From the cell containing the given text, extract its center point as (X, Y) coordinate. 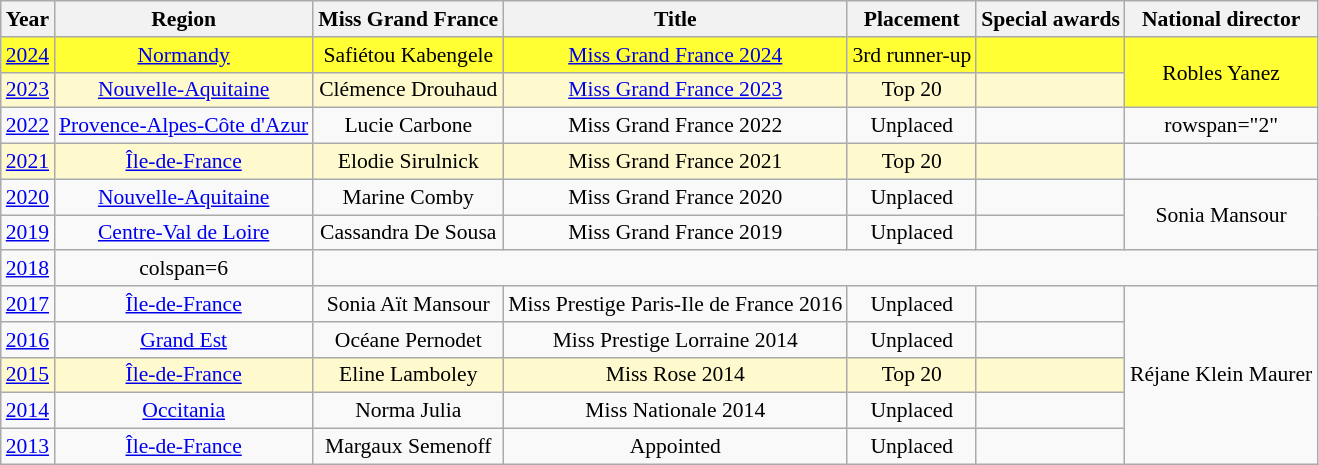
Marine Comby (408, 197)
Centre-Val de Loire (184, 233)
2014 (28, 411)
2021 (28, 162)
Elodie Sirulnick (408, 162)
Miss Prestige Lorraine 2014 (675, 340)
Appointed (675, 447)
rowspan="2" (1221, 126)
Margaux Semenoff (408, 447)
National director (1221, 19)
colspan=6 (184, 269)
Eline Lamboley (408, 375)
Special awards (1050, 19)
Miss Grand France 2020 (675, 197)
Robles Yanez (1221, 72)
Miss Prestige Paris-Ile de France 2016 (675, 304)
Normandy (184, 55)
Title (675, 19)
Miss Grand France 2021 (675, 162)
Clémence Drouhaud (408, 90)
2023 (28, 90)
Miss Grand France 2024 (675, 55)
Miss Grand France 2022 (675, 126)
Safiétou Kabengele (408, 55)
2019 (28, 233)
Occitania (184, 411)
Miss Grand France (408, 19)
Grand Est (184, 340)
2018 (28, 269)
Lucie Carbone (408, 126)
Océane Pernodet (408, 340)
2013 (28, 447)
Placement (912, 19)
Year (28, 19)
3rd runner-up (912, 55)
2016 (28, 340)
2015 (28, 375)
Region (184, 19)
Réjane Klein Maurer (1221, 375)
Miss Rose 2014 (675, 375)
Sonia Mansour (1221, 214)
Cassandra De Sousa (408, 233)
Miss Nationale 2014 (675, 411)
Norma Julia (408, 411)
Miss Grand France 2019 (675, 233)
2020 (28, 197)
Miss Grand France 2023 (675, 90)
2017 (28, 304)
Sonia Aït Mansour (408, 304)
2024 (28, 55)
Provence-Alpes-Côte d'Azur (184, 126)
2022 (28, 126)
